Output the (x, y) coordinate of the center of the cell containing the given text.  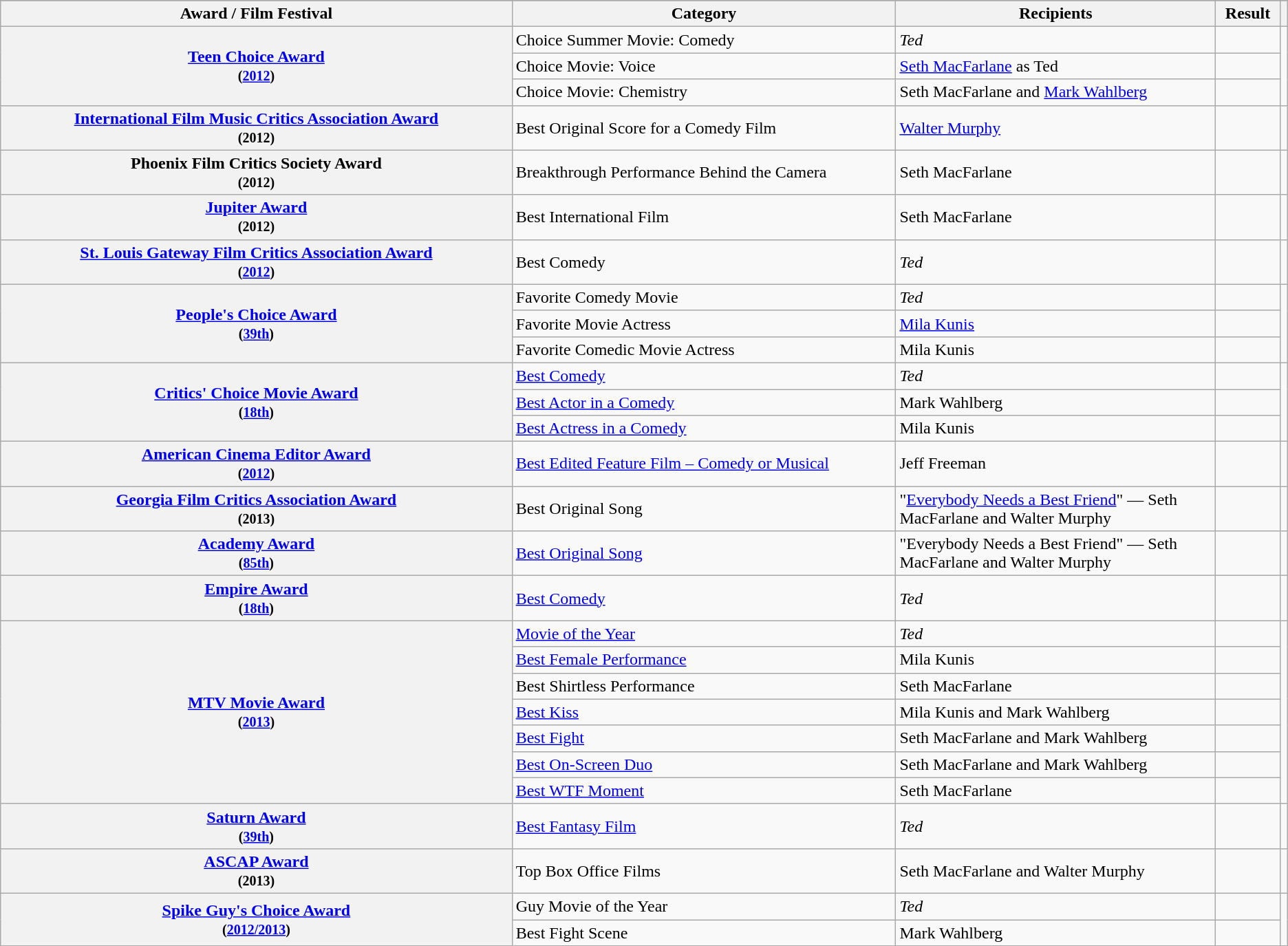
Best Fantasy Film (704, 826)
Best Actress in a Comedy (704, 429)
Seth MacFarlane as Ted (1055, 66)
Movie of the Year (704, 634)
Best Fight Scene (704, 932)
Best Kiss (704, 712)
St. Louis Gateway Film Critics Association Award(2012) (256, 261)
Breakthrough Performance Behind the Camera (704, 172)
Best International Film (704, 217)
Spike Guy's Choice Award(2012/2013) (256, 919)
Empire Award(18th) (256, 599)
ASCAP Award(2013) (256, 871)
Teen Choice Award(2012) (256, 66)
Saturn Award(39th) (256, 826)
Best Shirtless Performance (704, 686)
Critics' Choice Movie Award(18th) (256, 402)
Seth MacFarlane and Walter Murphy (1055, 871)
Best Edited Feature Film – Comedy or Musical (704, 464)
Favorite Comedy Movie (704, 297)
Category (704, 14)
Best Original Score for a Comedy Film (704, 128)
Best WTF Moment (704, 791)
Jupiter Award(2012) (256, 217)
Choice Movie: Voice (704, 66)
Academy Award(85th) (256, 553)
Choice Movie: Chemistry (704, 92)
Favorite Comedic Movie Actress (704, 350)
Best Actor in a Comedy (704, 402)
Georgia Film Critics Association Award(2013) (256, 509)
Phoenix Film Critics Society Award(2012) (256, 172)
People's Choice Award(39th) (256, 323)
Recipients (1055, 14)
Choice Summer Movie: Comedy (704, 40)
Favorite Movie Actress (704, 323)
Result (1248, 14)
MTV Movie Award(2013) (256, 712)
Best On-Screen Duo (704, 764)
Mila Kunis and Mark Wahlberg (1055, 712)
Walter Murphy (1055, 128)
International Film Music Critics Association Award(2012) (256, 128)
Jeff Freeman (1055, 464)
Best Fight (704, 738)
Award / Film Festival (256, 14)
Best Female Performance (704, 660)
Top Box Office Films (704, 871)
Guy Movie of the Year (704, 906)
American Cinema Editor Award(2012) (256, 464)
